Search for the cell housing the specified text and yield its [x, y] center coordinate. 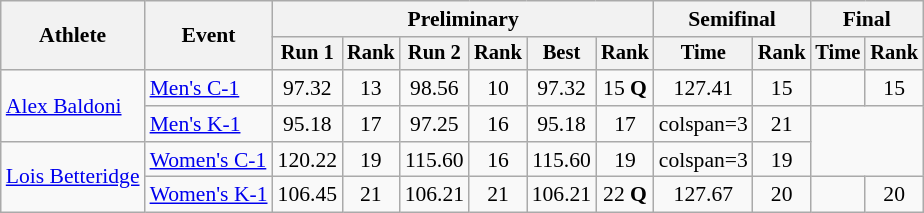
Final [866, 19]
Men's C-1 [209, 88]
Run 2 [434, 54]
Lois Betteridge [73, 178]
Event [209, 36]
Women's C-1 [209, 160]
120.22 [308, 160]
15 Q [625, 88]
10 [498, 88]
Semifinal [732, 19]
97.25 [434, 124]
127.67 [704, 195]
98.56 [434, 88]
Women's K-1 [209, 195]
Preliminary [464, 19]
Alex Baldoni [73, 106]
127.41 [704, 88]
13 [371, 88]
106.45 [308, 195]
22 Q [625, 195]
Run 1 [308, 54]
Best [562, 54]
Men's K-1 [209, 124]
Athlete [73, 36]
